Determine the (X, Y) coordinate at the center of the cell enclosing the given text.  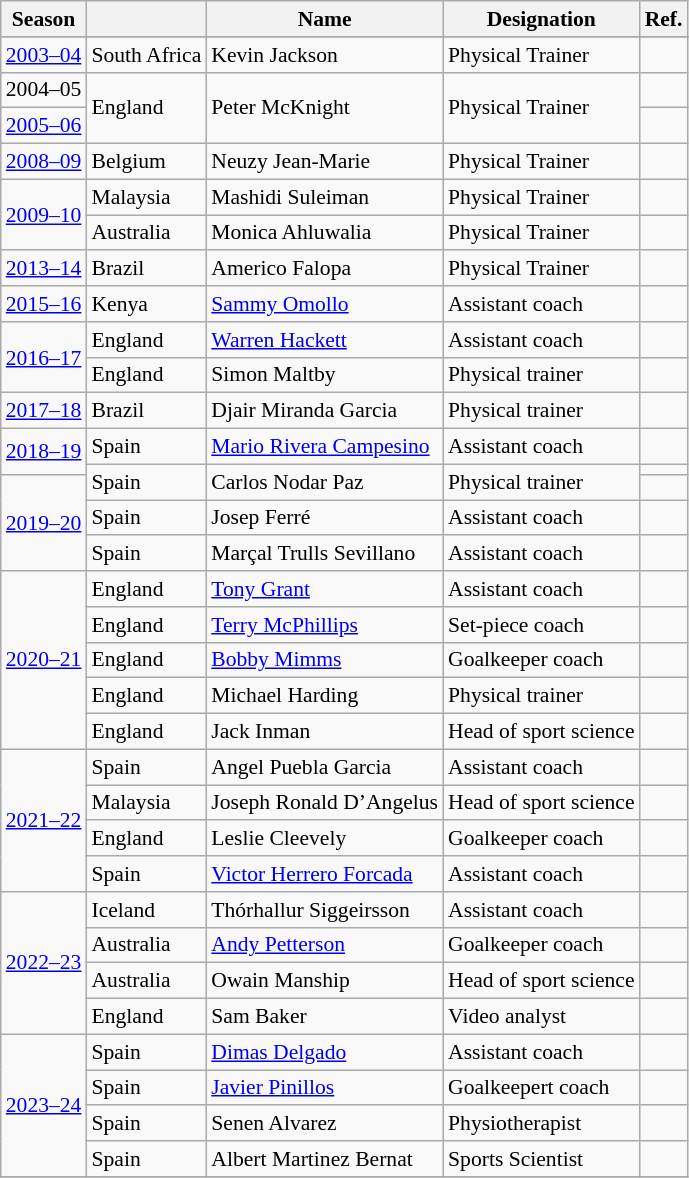
Neuzy Jean-Marie (324, 162)
Terry McPhillips (324, 625)
2015–16 (44, 304)
Senen Alvarez (324, 1124)
Owain Manship (324, 981)
Mashidi Suleiman (324, 197)
Kevin Jackson (324, 55)
Goalkeepert coach (542, 1088)
Warren Hackett (324, 340)
Ref. (664, 19)
Marçal Trulls Sevillano (324, 554)
Belgium (146, 162)
Albert Martinez Bernat (324, 1159)
Iceland (146, 910)
2009–10 (44, 214)
2023–24 (44, 1105)
Sam Baker (324, 1017)
Leslie Cleevely (324, 839)
Josep Ferré (324, 518)
2004–05 (44, 90)
2018–19 (44, 452)
Peter McKnight (324, 108)
Andy Petterson (324, 945)
Sammy Omollo (324, 304)
Name (324, 19)
2008–09 (44, 162)
Set-piece coach (542, 625)
Monica Ahluwalia (324, 233)
Designation (542, 19)
South Africa (146, 55)
Thórhallur Siggeirsson (324, 910)
2016–17 (44, 358)
Tony Grant (324, 589)
Jack Inman (324, 732)
Sports Scientist (542, 1159)
2017–18 (44, 411)
2022–23 (44, 963)
Michael Harding (324, 696)
2013–14 (44, 269)
Angel Puebla Garcia (324, 767)
Mario Rivera Campesino (324, 447)
2019–20 (44, 522)
Americo Falopa (324, 269)
Joseph Ronald D’Angelus (324, 803)
Victor Herrero Forcada (324, 874)
Physiotherapist (542, 1124)
Djair Miranda Garcia (324, 411)
Javier Pinillos (324, 1088)
Dimas Delgado (324, 1052)
Season (44, 19)
2020–21 (44, 660)
Bobby Mimms (324, 660)
2021–22 (44, 820)
Video analyst (542, 1017)
2003–04 (44, 55)
Simon Maltby (324, 375)
2005–06 (44, 126)
Kenya (146, 304)
Carlos Nodar Paz (324, 482)
